Search for the cell housing the specified text and yield its (x, y) center coordinate. 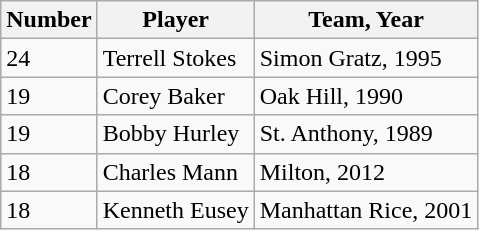
Number (49, 20)
Bobby Hurley (176, 134)
Player (176, 20)
Manhattan Rice, 2001 (366, 210)
24 (49, 58)
Kenneth Eusey (176, 210)
Team, Year (366, 20)
Terrell Stokes (176, 58)
Simon Gratz, 1995 (366, 58)
Corey Baker (176, 96)
Oak Hill, 1990 (366, 96)
Milton, 2012 (366, 172)
Charles Mann (176, 172)
St. Anthony, 1989 (366, 134)
